Identify which cell holds the provided text, then report its [X, Y] central coordinate. 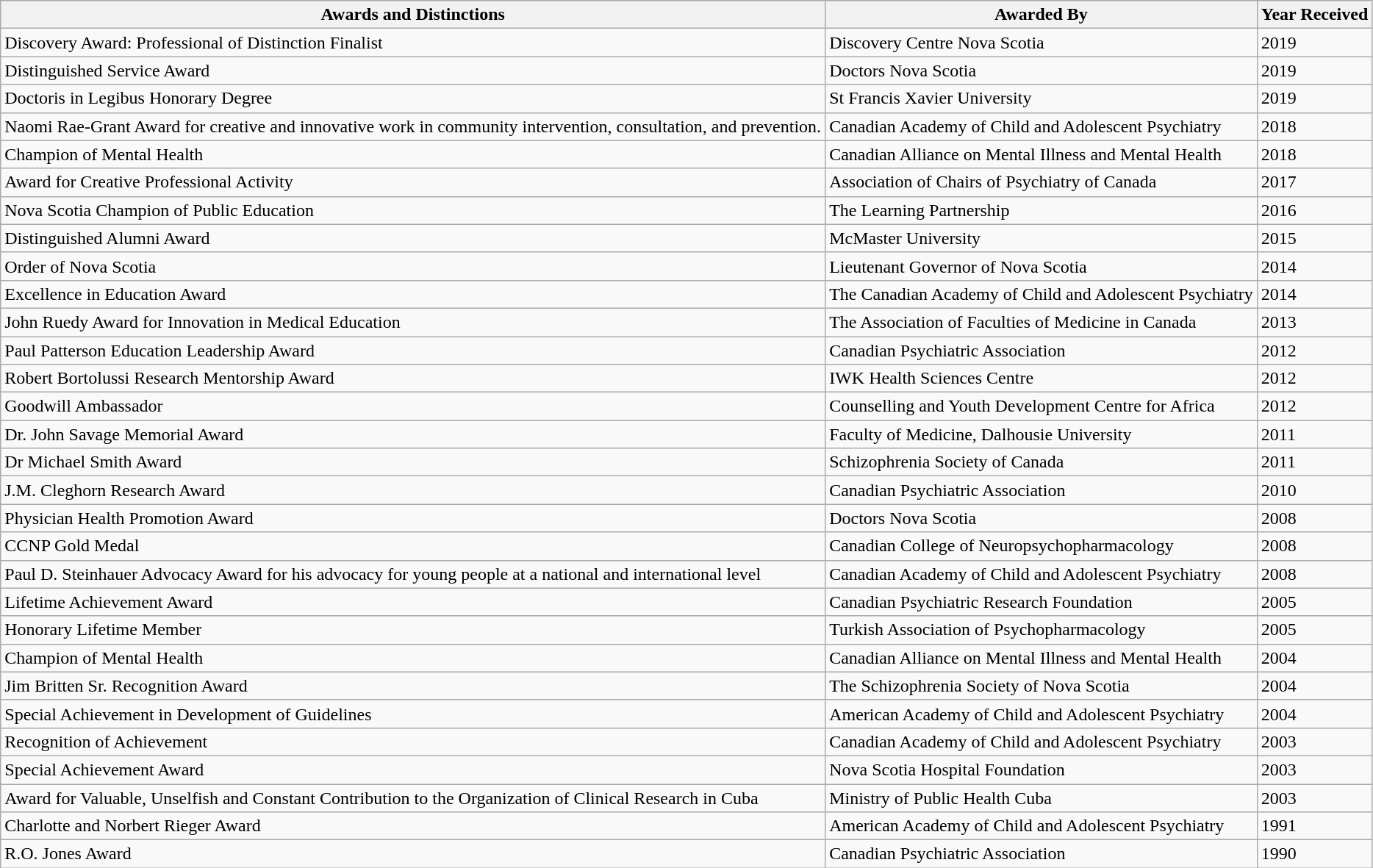
2017 [1314, 182]
Special Achievement in Development of Guidelines [413, 714]
2010 [1314, 490]
Association of Chairs of Psychiatry of Canada [1042, 182]
1991 [1314, 826]
Nova Scotia Champion of Public Education [413, 210]
IWK Health Sciences Centre [1042, 379]
Honorary Lifetime Member [413, 630]
Goodwill Ambassador [413, 406]
Special Achievement Award [413, 770]
2015 [1314, 238]
St Francis Xavier University [1042, 98]
R.O. Jones Award [413, 854]
Dr Michael Smith Award [413, 462]
Ministry of Public Health Cuba [1042, 797]
Awarded By [1042, 15]
The Association of Faculties of Medicine in Canada [1042, 322]
Nova Scotia Hospital Foundation [1042, 770]
Distinguished Alumni Award [413, 238]
Awards and Distinctions [413, 15]
McMaster University [1042, 238]
Award for Valuable, Unselfish and Constant Contribution to the Organization of Clinical Research in Cuba [413, 797]
Faculty of Medicine, Dalhousie University [1042, 434]
The Schizophrenia Society of Nova Scotia [1042, 686]
Physician Health Promotion Award [413, 518]
Dr. John Savage Memorial Award [413, 434]
Schizophrenia Society of Canada [1042, 462]
Canadian College of Neuropsychopharmacology [1042, 546]
Charlotte and Norbert Rieger Award [413, 826]
CCNP Gold Medal [413, 546]
Award for Creative Professional Activity [413, 182]
2013 [1314, 322]
Robert Bortolussi Research Mentorship Award [413, 379]
The Canadian Academy of Child and Adolescent Psychiatry [1042, 294]
J.M. Cleghorn Research Award [413, 490]
Turkish Association of Psychopharmacology [1042, 630]
Counselling and Youth Development Centre for Africa [1042, 406]
Year Received [1314, 15]
The Learning Partnership [1042, 210]
Paul Patterson Education Leadership Award [413, 351]
Discovery Award: Professional of Distinction Finalist [413, 43]
1990 [1314, 854]
Excellence in Education Award [413, 294]
Doctoris in Legibus Honorary Degree [413, 98]
Canadian Psychiatric Research Foundation [1042, 602]
Order of Nova Scotia [413, 266]
Paul D. Steinhauer Advocacy Award for his advocacy for young people at a national and international level [413, 574]
John Ruedy Award for Innovation in Medical Education [413, 322]
Lieutenant Governor of Nova Scotia [1042, 266]
Lifetime Achievement Award [413, 602]
Recognition of Achievement [413, 742]
Distinguished Service Award [413, 71]
Jim Britten Sr. Recognition Award [413, 686]
Naomi Rae-Grant Award for creative and innovative work in community intervention, consultation, and prevention. [413, 126]
2016 [1314, 210]
Discovery Centre Nova Scotia [1042, 43]
